Extract the [X, Y] coordinate from the center of the cell holding the provided text.  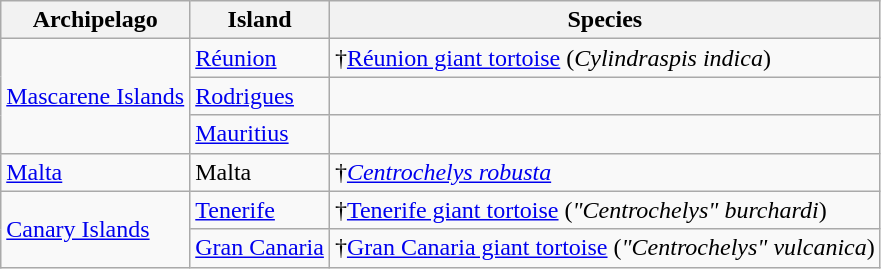
†Réunion giant tortoise (Cylindraspis indica) [604, 58]
Mauritius [260, 134]
Réunion [260, 58]
†Tenerife giant tortoise ("Centrochelys" burchardi) [604, 210]
Canary Islands [96, 229]
Rodrigues [260, 96]
Tenerife [260, 210]
Gran Canaria [260, 248]
Island [260, 20]
†Centrochelys robusta [604, 172]
Species [604, 20]
†Gran Canaria giant tortoise ("Centrochelys" vulcanica) [604, 248]
Archipelago [96, 20]
Mascarene Islands [96, 96]
